Locate the cell with the specified text and output its (X, Y) center coordinate. 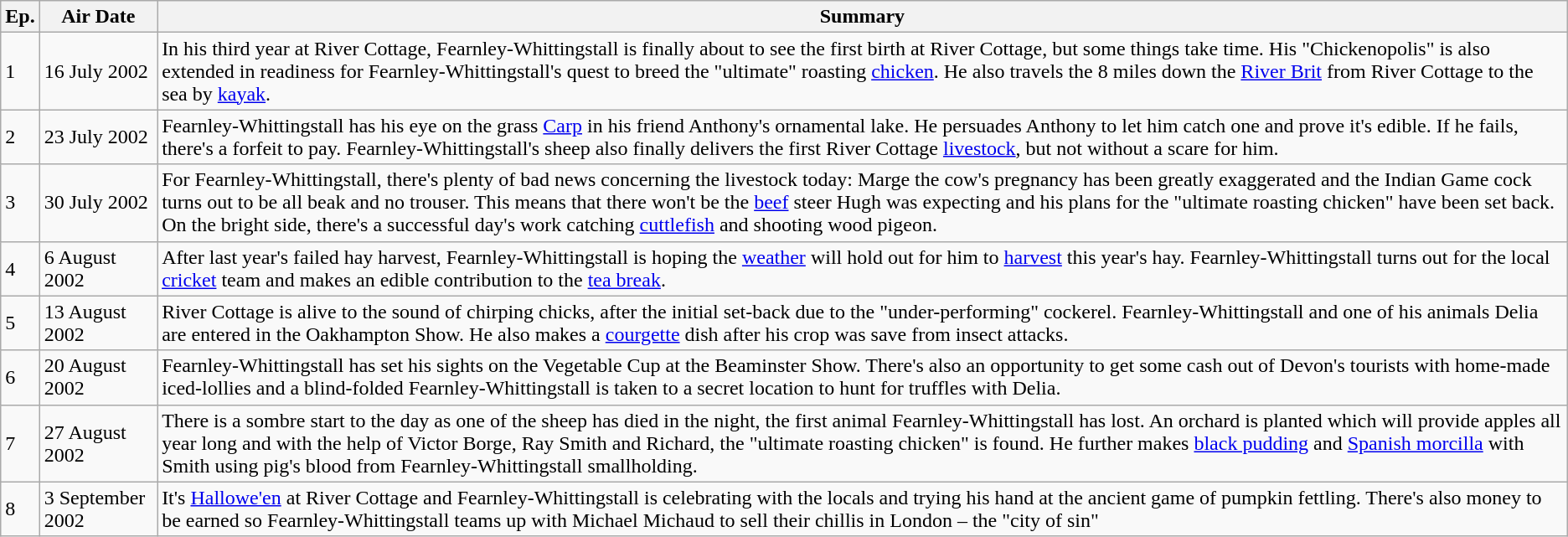
6 August 2002 (98, 268)
20 August 2002 (98, 377)
1 (20, 71)
5 (20, 323)
30 July 2002 (98, 203)
3 (20, 203)
8 (20, 509)
Ep. (20, 17)
23 July 2002 (98, 137)
Air Date (98, 17)
13 August 2002 (98, 323)
16 July 2002 (98, 71)
4 (20, 268)
3 September 2002 (98, 509)
7 (20, 443)
27 August 2002 (98, 443)
6 (20, 377)
2 (20, 137)
Summary (863, 17)
